Find where the given text appears and provide that cell's center as [x, y] coordinate. 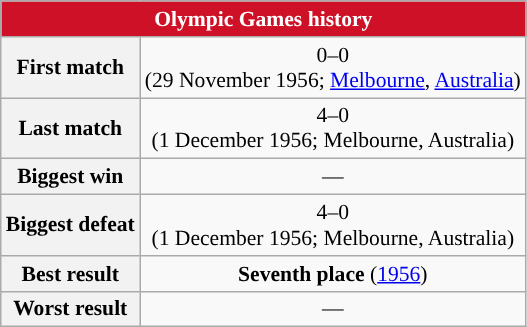
Biggest win [70, 177]
Biggest defeat [70, 226]
Olympic Games history [264, 19]
Worst result [70, 309]
0–0 (29 November 1956; Melbourne, Australia) [333, 68]
First match [70, 68]
Seventh place (1956) [333, 274]
Best result [70, 274]
Last match [70, 128]
